Search for the cell housing the specified text and yield its [x, y] center coordinate. 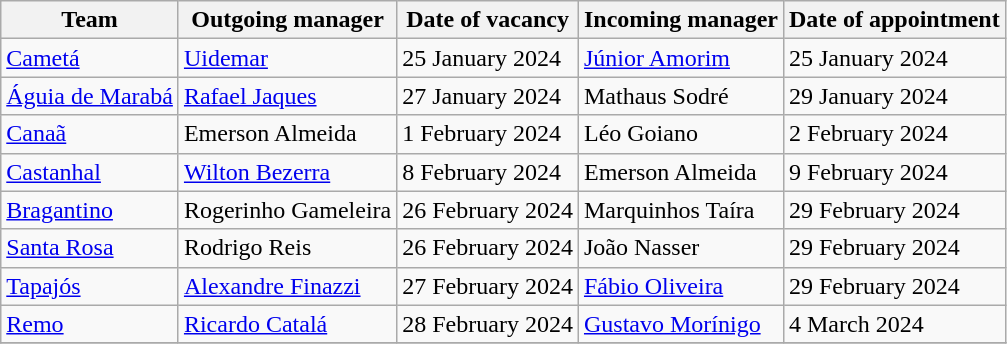
4 March 2024 [894, 324]
Canaã [90, 134]
Rodrigo Reis [287, 248]
Wilton Bezerra [287, 172]
Uidemar [287, 58]
1 February 2024 [488, 134]
Rafael Jaques [287, 96]
Remo [90, 324]
8 February 2024 [488, 172]
Alexandre Finazzi [287, 286]
Júnior Amorim [680, 58]
2 February 2024 [894, 134]
9 February 2024 [894, 172]
João Nasser [680, 248]
Castanhal [90, 172]
27 February 2024 [488, 286]
Fábio Oliveira [680, 286]
Outgoing manager [287, 20]
Cametá [90, 58]
Léo Goiano [680, 134]
Mathaus Sodré [680, 96]
Incoming manager [680, 20]
Bragantino [90, 210]
Ricardo Catalá [287, 324]
Date of appointment [894, 20]
Marquinhos Taíra [680, 210]
Rogerinho Gameleira [287, 210]
Team [90, 20]
27 January 2024 [488, 96]
Águia de Marabá [90, 96]
Tapajós [90, 286]
Gustavo Morínigo [680, 324]
Date of vacancy [488, 20]
28 February 2024 [488, 324]
29 January 2024 [894, 96]
Santa Rosa [90, 248]
